Extract the (X, Y) coordinate from the center of the cell holding the provided text.  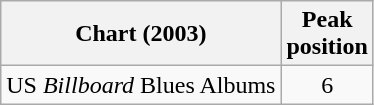
6 (327, 85)
Peakposition (327, 34)
US Billboard Blues Albums (141, 85)
Chart (2003) (141, 34)
